Detect which cell encompasses the target text, then output its [X, Y] center coordinate. 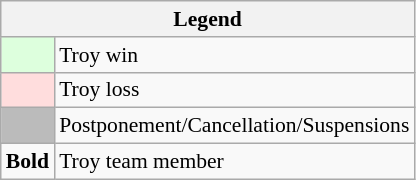
Bold [28, 162]
Troy team member [234, 162]
Troy loss [234, 90]
Legend [208, 19]
Postponement/Cancellation/Suspensions [234, 126]
Troy win [234, 55]
